Return (X, Y) of the center of cell containing provided text 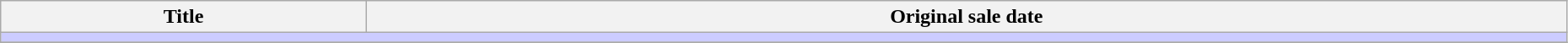
Title (184, 17)
Original sale date (967, 17)
